Provide the (x, y) coordinate of the cell's center where the given text is located.  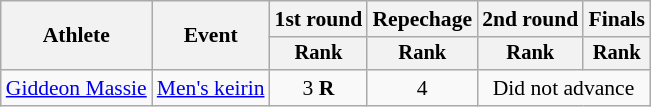
Athlete (76, 36)
Men's keirin (211, 88)
Event (211, 36)
1st round (319, 19)
3 R (319, 88)
4 (422, 88)
Did not advance (564, 88)
Repechage (422, 19)
Finals (616, 19)
Giddeon Massie (76, 88)
2nd round (530, 19)
